Return the (x, y) coordinate for the center point of the cell that contains the specified text.  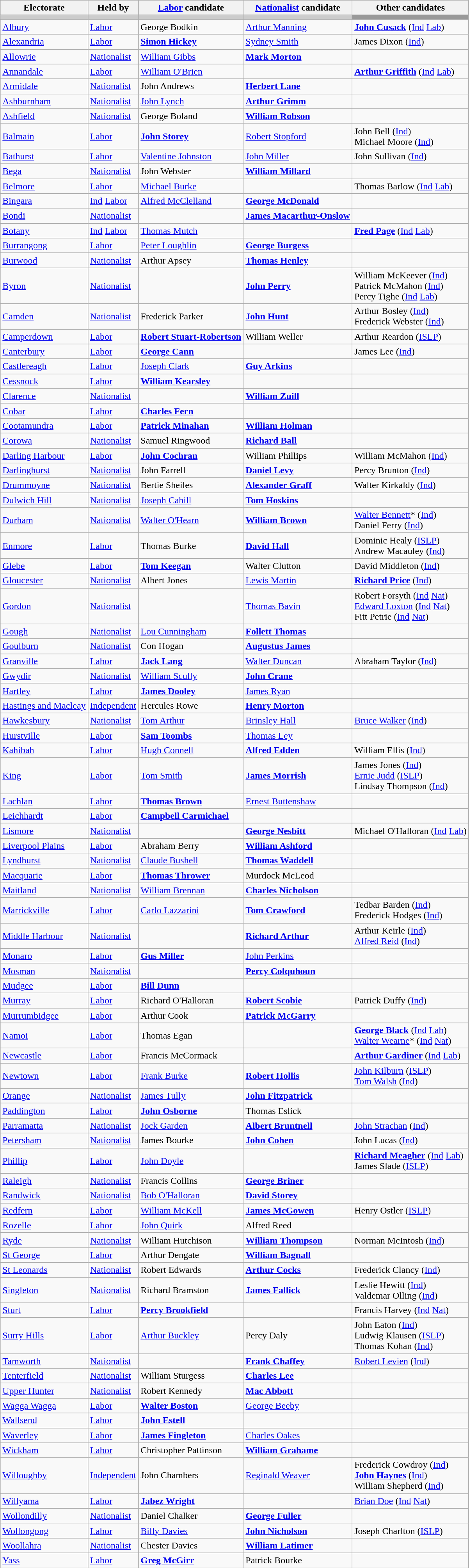
William Grahame (298, 1450)
Richard Bramston (191, 1290)
Tom Hoskins (298, 500)
William Robson (298, 116)
Augustus James (298, 646)
John Osborne (191, 1111)
Allowrie (44, 57)
James Ryan (298, 691)
Camden (44, 316)
James McGowen (298, 1210)
William Thompson (298, 1240)
Enmore (44, 546)
Lewis Martin (298, 581)
Camperdown (44, 337)
Mudgee (44, 985)
John Sullivan (Ind) (410, 156)
James Fingleton (191, 1435)
Thomas Henley (298, 260)
George Briner (298, 1181)
Francis Collins (191, 1181)
Hugh Connell (191, 750)
Richard Price (Ind) (410, 581)
David Hall (298, 546)
David Middleton (Ind) (410, 566)
Electorate (44, 8)
Durham (44, 520)
Jabez Wright (191, 1501)
Darling Harbour (44, 456)
Parramatta (44, 1126)
Joseph Charlton (ISLP) (410, 1531)
Cessnock (44, 381)
Joseph Cahill (191, 500)
Thomas Waddell (298, 861)
Robert Scobie (298, 1000)
Follett Thomas (298, 631)
Guy Arkins (298, 366)
William Holman (298, 426)
George Burgess (298, 246)
William Sturgess (191, 1376)
Gordon (44, 606)
Arthur Cocks (298, 1270)
William Latimer (298, 1545)
Thomas Thrower (191, 875)
Patrick Duffy (Ind) (410, 1000)
Albert Bruntnell (298, 1126)
Mark Morton (298, 57)
Mosman (44, 971)
Arthur Manning (298, 27)
Robert Edwards (191, 1270)
Chester Davies (191, 1545)
Liverpool Plains (44, 846)
Richard Ball (298, 440)
John Doyle (191, 1160)
Frederick Cowdroy (Ind) John Haynes (Ind) William Shepherd (Ind) (410, 1475)
Hurstville (44, 735)
Frank Burke (191, 1076)
Jock Garden (191, 1126)
Arthur Cook (191, 1016)
Surry Hills (44, 1336)
Bingara (44, 201)
Balmain (44, 136)
John Cohen (298, 1140)
John Fitzpatrick (298, 1096)
Corowa (44, 440)
Sam Toombs (191, 735)
Gus Miller (191, 956)
Peter Loughlin (191, 246)
Burwood (44, 260)
Robert Kennedy (191, 1391)
Lachlan (44, 801)
Christopher Pattinson (191, 1450)
James Fallick (298, 1290)
John Nicholson (298, 1531)
Nationalist candidate (298, 8)
Phillip (44, 1160)
John Lucas (Ind) (410, 1140)
Arthur Buckley (191, 1336)
Fred Page (Ind Lab) (410, 231)
John Webster (191, 171)
John Miller (298, 156)
Thomas Eslick (298, 1111)
John Cusack (Ind Lab) (410, 27)
Wallsend (44, 1420)
Samuel Ringwood (191, 440)
Singleton (44, 1290)
Goulburn (44, 646)
Frederick Clancy (Ind) (410, 1270)
Michael Burke (191, 186)
Waverley (44, 1435)
Robert Hollis (298, 1076)
Byron (44, 286)
Percy Brunton (Ind) (410, 470)
James Dooley (191, 691)
John Cochran (191, 456)
Dulwich Hill (44, 500)
Arthur Bosley (Ind) Frederick Webster (Ind) (410, 316)
Thomas Brown (191, 801)
Darlinghurst (44, 470)
Charles Fern (191, 411)
Maitland (44, 890)
James Bourke (191, 1140)
Greg McGirr (191, 1560)
Hartley (44, 691)
Mac Abbott (298, 1391)
William McMahon (Ind) (410, 456)
Percy Colquhoun (298, 971)
John Storey (191, 136)
James Lee (Ind) (410, 351)
Lyndhurst (44, 861)
John Perry (298, 286)
Richard Meagher (Ind Lab) James Slade (ISLP) (410, 1160)
Leslie Hewitt (Ind) Valdemar Olling (Ind) (410, 1290)
Alexandria (44, 42)
Thomas Ley (298, 735)
Michael O'Halloran (Ind Lab) (410, 831)
Walter Kirkaldy (Ind) (410, 485)
Granville (44, 661)
Abraham Taylor (Ind) (410, 661)
Robert Stopford (298, 136)
St George (44, 1255)
Walter Bennett* (Ind) Daniel Ferry (Ind) (410, 520)
Tenterfield (44, 1376)
Bertie Sheiles (191, 485)
Willyama (44, 1501)
Con Hogan (191, 646)
Robert Stuart-Robertson (191, 337)
Botany (44, 231)
Walter O'Hearn (191, 520)
Bega (44, 171)
Cobar (44, 411)
Bob O'Halloran (191, 1196)
Murrumbidgee (44, 1016)
William Millard (298, 171)
Other candidates (410, 8)
William Ashford (298, 846)
Daniel Levy (298, 470)
Brinsley Hall (298, 720)
Thomas Mutch (191, 231)
Wollongong (44, 1531)
Arthur Gardiner (Ind Lab) (410, 1056)
John Farrell (191, 470)
Charles Lee (298, 1376)
Norman McIntosh (Ind) (410, 1240)
Labor candidate (191, 8)
Gough (44, 631)
James Dixon (Ind) (410, 42)
Petersham (44, 1140)
Valentine Johnston (191, 156)
John Kilburn (ISLP) Tom Walsh (Ind) (410, 1076)
John Quirk (191, 1225)
Macquarie (44, 875)
William Phillips (298, 456)
Ashfield (44, 116)
Armidale (44, 86)
Alfred Edden (298, 750)
George Beeby (298, 1406)
Walter Boston (191, 1406)
Murdock McLeod (298, 875)
Murray (44, 1000)
Patrick Bourke (298, 1560)
William O'Brien (191, 71)
John Bell (Ind) Michael Moore (Ind) (410, 136)
Monaro (44, 956)
William Hutchison (191, 1240)
Arthur Reardon (ISLP) (410, 337)
Yass (44, 1560)
George Black (Ind Lab) Walter Wearne* (Ind Nat) (410, 1035)
William McKeever (Ind) Patrick McMahon (Ind) Percy Tighe (Ind Lab) (410, 286)
Arthur Griffith (Ind Lab) (410, 71)
Campbell Carmichael (191, 816)
William Weller (298, 337)
Gwydir (44, 676)
Lou Cunningham (191, 631)
Glebe (44, 566)
Joseph Clark (191, 366)
John Andrews (191, 86)
John Chambers (191, 1475)
Drummoyne (44, 485)
Held by (113, 8)
William Scully (191, 676)
Carlo Lazzarini (191, 911)
James Macarthur-Onslow (298, 216)
Charles Nicholson (298, 890)
William Kearsley (191, 381)
Wagga Wagga (44, 1406)
Tamworth (44, 1361)
Upper Hunter (44, 1391)
Ryde (44, 1240)
Hercules Rowe (191, 706)
Frank Chaffey (298, 1361)
Francis Harvey (Ind Nat) (410, 1310)
Reginald Weaver (298, 1475)
Alfred Reed (298, 1225)
Albert Jones (191, 581)
Robert Levien (Ind) (410, 1361)
Henry Ostler (ISLP) (410, 1210)
Charles Oakes (298, 1435)
Sturt (44, 1310)
William Gibbs (191, 57)
Richard Arthur (298, 935)
Thomas Egan (191, 1035)
Abraham Berry (191, 846)
Newcastle (44, 1056)
George Fuller (298, 1516)
Tom Arthur (191, 720)
Billy Davies (191, 1531)
Redfern (44, 1210)
Patrick Minahan (191, 426)
Frederick Parker (191, 316)
Tom Smith (191, 776)
Tom Crawford (298, 911)
Canterbury (44, 351)
Thomas Barlow (Ind Lab) (410, 186)
Woollahra (44, 1545)
James Tully (191, 1096)
James Jones (Ind) Ernie Judd (ISLP) Lindsay Thompson (Ind) (410, 776)
James Morrish (298, 776)
Wollondilly (44, 1516)
Alexander Graff (298, 485)
Raleigh (44, 1181)
St Leonards (44, 1270)
Castlereagh (44, 366)
Bondi (44, 216)
John Hunt (298, 316)
George Cann (191, 351)
William Brennan (191, 890)
Francis McCormack (191, 1056)
Newtown (44, 1076)
Dominic Healy (ISLP) Andrew Macauley (Ind) (410, 546)
Arthur Dengate (191, 1255)
David Storey (298, 1196)
Walter Duncan (298, 661)
Clarence (44, 396)
George Boland (191, 116)
Brian Doe (Ind Nat) (410, 1501)
Sydney Smith (298, 42)
William Zuill (298, 396)
Arthur Keirle (Ind) Alfred Reid (Ind) (410, 935)
Marrickville (44, 911)
Richard O'Halloran (191, 1000)
Hawkesbury (44, 720)
Hastings and Macleay (44, 706)
George Bodkin (191, 27)
Paddington (44, 1111)
John Strachan (Ind) (410, 1126)
Belmore (44, 186)
Tom Keegan (191, 566)
Arthur Apsey (191, 260)
Robert Forsyth (Ind Nat) Edward Loxton (Ind Nat) Fitt Petrie (Ind Nat) (410, 606)
Albury (44, 27)
Patrick McGarry (298, 1016)
Bill Dunn (191, 985)
Walter Clutton (298, 566)
Arthur Grimm (298, 101)
Claude Bushell (191, 861)
Bruce Walker (Ind) (410, 720)
John Perkins (298, 956)
William Ellis (Ind) (410, 750)
Lismore (44, 831)
John Lynch (191, 101)
Percy Daly (298, 1336)
William Brown (298, 520)
Simon Hickey (191, 42)
John Crane (298, 676)
Namoi (44, 1035)
Percy Brookfield (191, 1310)
Kahibah (44, 750)
Orange (44, 1096)
Thomas Bavin (298, 606)
Herbert Lane (298, 86)
Middle Harbour (44, 935)
George McDonald (298, 201)
William Bagnall (298, 1255)
Randwick (44, 1196)
Tedbar Barden (Ind) Frederick Hodges (Ind) (410, 911)
Thomas Burke (191, 546)
Jack Lang (191, 661)
Willoughby (44, 1475)
William McKell (191, 1210)
Bathurst (44, 156)
Burrangong (44, 246)
Wickham (44, 1450)
Alfred McClelland (191, 201)
Annandale (44, 71)
King (44, 776)
John Estell (191, 1420)
Ashburnham (44, 101)
Henry Morton (298, 706)
Leichhardt (44, 816)
George Nesbitt (298, 831)
Gloucester (44, 581)
John Eaton (Ind) Ludwig Klausen (ISLP) Thomas Kohan (Ind) (410, 1336)
Cootamundra (44, 426)
Daniel Chalker (191, 1516)
Ernest Buttenshaw (298, 801)
Rozelle (44, 1225)
